Return [X, Y] of the center of cell containing provided text 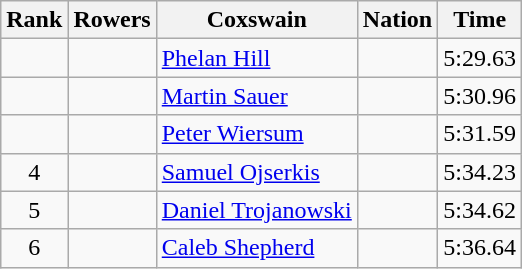
Rowers [112, 20]
Nation [397, 20]
5:34.62 [480, 210]
5:30.96 [480, 96]
Time [480, 20]
6 [34, 248]
5:29.63 [480, 58]
Coxswain [256, 20]
5:36.64 [480, 248]
Phelan Hill [256, 58]
Daniel Trojanowski [256, 210]
5:34.23 [480, 172]
Samuel Ojserkis [256, 172]
Martin Sauer [256, 96]
4 [34, 172]
Caleb Shepherd [256, 248]
5:31.59 [480, 134]
Peter Wiersum [256, 134]
5 [34, 210]
Rank [34, 20]
